Return the [X, Y] coordinate for the center point of the cell that contains the specified text.  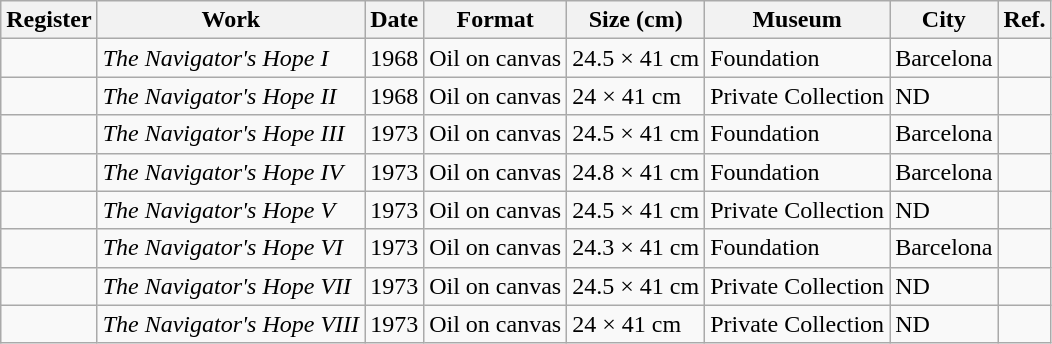
Register [49, 20]
The Navigator's Hope IV [230, 172]
24.8 × 41 cm [636, 172]
The Navigator's Hope V [230, 210]
Work [230, 20]
Date [394, 20]
The Navigator's Hope II [230, 96]
The Navigator's Hope VI [230, 248]
The Navigator's Hope III [230, 134]
The Navigator's Hope VII [230, 286]
Format [496, 20]
Ref. [1024, 20]
City [944, 20]
The Navigator's Hope VIII [230, 324]
24.3 × 41 cm [636, 248]
The Navigator's Hope I [230, 58]
Size (cm) [636, 20]
Museum [798, 20]
